Return the (X, Y) coordinate for the center point of the cell that contains the specified text.  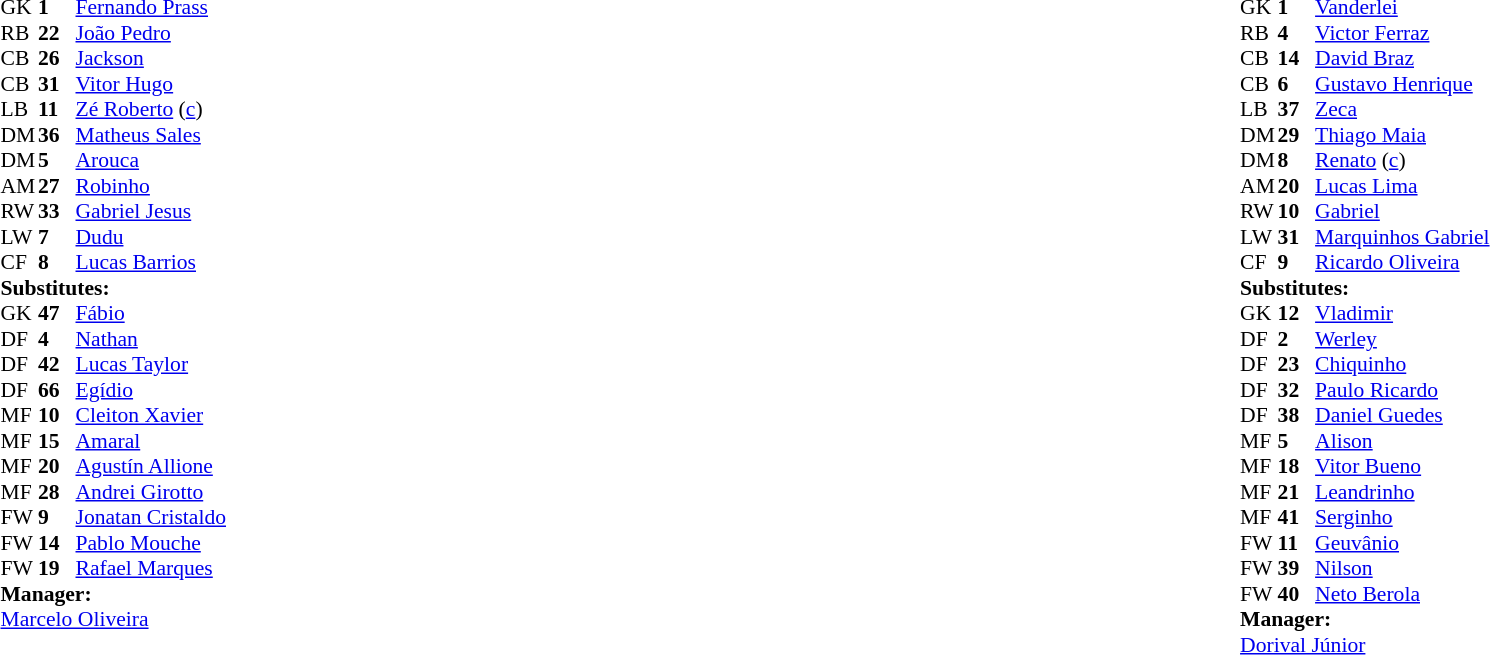
Marquinhos Gabriel (1402, 237)
Zé Roberto (c) (151, 109)
Leandrinho (1402, 492)
Lucas Lima (1402, 186)
26 (57, 59)
Vitor Bueno (1402, 467)
41 (1297, 517)
33 (57, 211)
Egídio (151, 390)
Gabriel (1402, 211)
Victor Ferraz (1402, 33)
Jonatan Cristaldo (151, 517)
40 (1297, 594)
39 (1297, 569)
Daniel Guedes (1402, 415)
47 (57, 313)
Geuvânio (1402, 543)
Vitor Hugo (151, 84)
Gustavo Henrique (1402, 84)
Gabriel Jesus (151, 211)
Thiago Maia (1402, 135)
David Braz (1402, 59)
22 (57, 33)
Ricardo Oliveira (1402, 263)
Neto Berola (1402, 594)
Paulo Ricardo (1402, 390)
37 (1297, 109)
Matheus Sales (151, 135)
66 (57, 390)
36 (57, 135)
21 (1297, 492)
Nathan (151, 339)
Andrei Girotto (151, 492)
Agustín Allione (151, 467)
2 (1297, 339)
7 (57, 237)
Lucas Taylor (151, 365)
Arouca (151, 161)
12 (1297, 313)
32 (1297, 390)
Nilson (1402, 569)
Serginho (1402, 517)
19 (57, 569)
Vladimir (1402, 313)
Renato (c) (1402, 161)
Pablo Mouche (151, 543)
Jackson (151, 59)
João Pedro (151, 33)
Alison (1402, 441)
42 (57, 365)
Lucas Barrios (151, 263)
15 (57, 441)
Rafael Marques (151, 569)
38 (1297, 415)
Marcelo Oliveira (116, 619)
Werley (1402, 339)
Amaral (151, 441)
Zeca (1402, 109)
29 (1297, 135)
27 (57, 186)
23 (1297, 365)
6 (1297, 84)
Robinho (151, 186)
Fábio (151, 313)
Chiquinho (1402, 365)
Cleiton Xavier (151, 415)
Dudu (151, 237)
18 (1297, 467)
28 (57, 492)
